Return [x, y] of the center of cell containing provided text 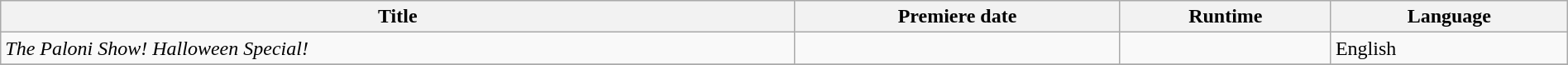
Language [1449, 17]
English [1449, 48]
Runtime [1226, 17]
Premiere date [958, 17]
Title [398, 17]
The Paloni Show! Halloween Special! [398, 48]
